Extract the (x, y) coordinate from the center of the cell holding the provided text.  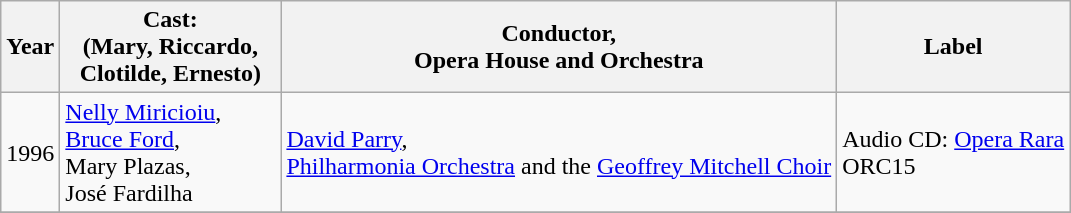
Year (30, 47)
David Parry,Philharmonia Orchestra and the Geoffrey Mitchell Choir (559, 152)
Audio CD: Opera RaraORC15 (954, 152)
1996 (30, 152)
Label (954, 47)
Nelly Miricioiu,Bruce Ford,Mary Plazas,José Fardilha (170, 152)
Cast:(Mary, Riccardo, Clotilde, Ernesto) (170, 47)
Conductor,Opera House and Orchestra (559, 47)
